Search for the cell housing the specified text and yield its [x, y] center coordinate. 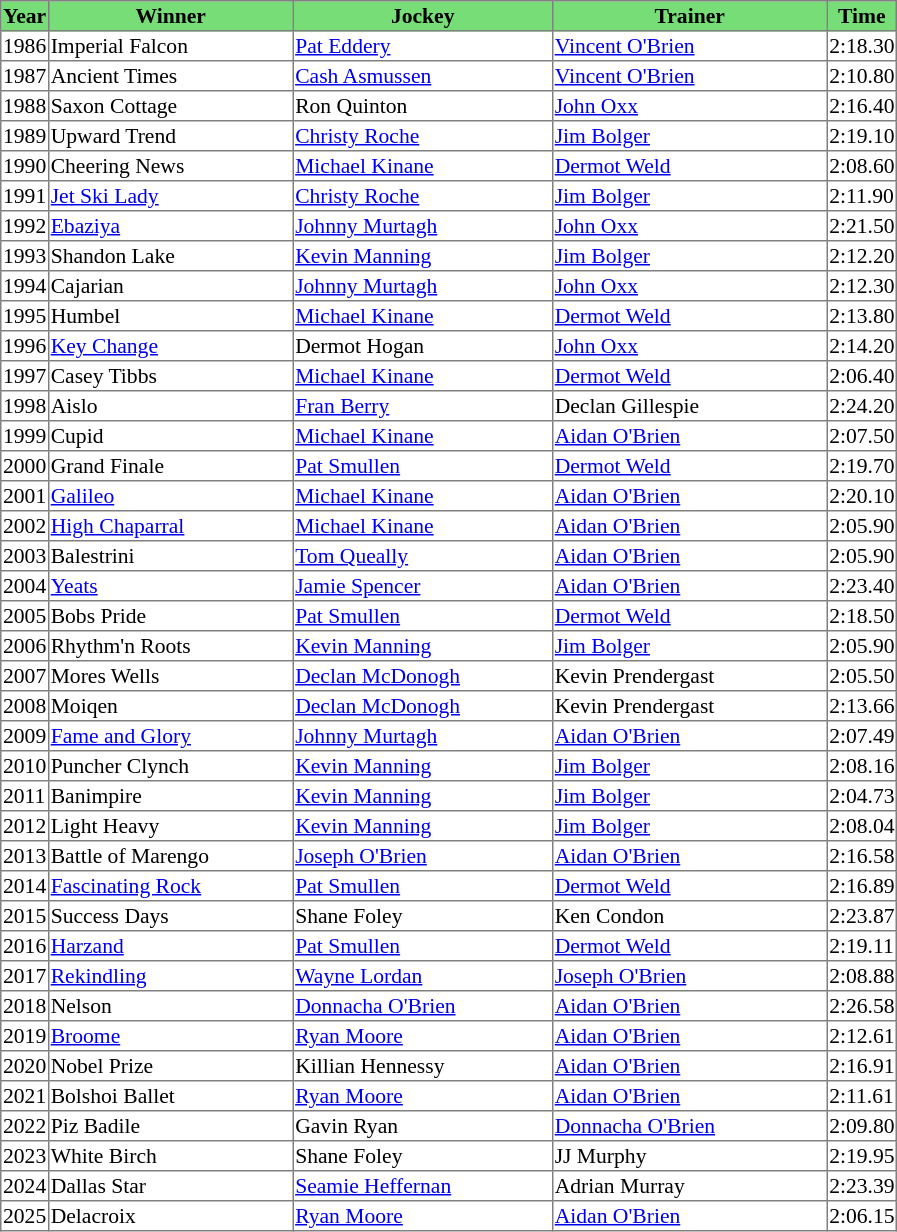
Broome [170, 1036]
Pat Eddery [423, 46]
Dallas Star [170, 1186]
2:12.61 [862, 1036]
2021 [25, 1096]
1987 [25, 76]
2:10.80 [862, 76]
2003 [25, 556]
Dermot Hogan [423, 346]
2:14.20 [862, 346]
2022 [25, 1126]
Upward Trend [170, 136]
2013 [25, 856]
1998 [25, 406]
1994 [25, 286]
1997 [25, 376]
2:13.66 [862, 706]
2011 [25, 796]
2015 [25, 916]
1991 [25, 196]
Puncher Clynch [170, 766]
Humbel [170, 316]
Yeats [170, 586]
Ebaziya [170, 226]
1995 [25, 316]
Wayne Lordan [423, 976]
2000 [25, 466]
Piz Badile [170, 1126]
Rhythm'n Roots [170, 646]
Shandon Lake [170, 256]
Fascinating Rock [170, 886]
2:06.15 [862, 1216]
2023 [25, 1156]
Grand Finale [170, 466]
2009 [25, 736]
JJ Murphy [689, 1156]
Cajarian [170, 286]
Delacroix [170, 1216]
2:19.95 [862, 1156]
White Birch [170, 1156]
2:05.50 [862, 676]
2:18.50 [862, 616]
Battle of Marengo [170, 856]
Key Change [170, 346]
1993 [25, 256]
2:08.60 [862, 166]
Galileo [170, 496]
2:20.10 [862, 496]
2024 [25, 1186]
Adrian Murray [689, 1186]
2010 [25, 766]
Cheering News [170, 166]
Saxon Cottage [170, 106]
Declan Gillespie [689, 406]
Rekindling [170, 976]
1988 [25, 106]
Nobel Prize [170, 1066]
2:07.50 [862, 436]
1992 [25, 226]
Bolshoi Ballet [170, 1096]
Year [25, 16]
Seamie Heffernan [423, 1186]
2007 [25, 676]
2:19.11 [862, 946]
Cash Asmussen [423, 76]
2014 [25, 886]
2004 [25, 586]
Mores Wells [170, 676]
Cupid [170, 436]
2017 [25, 976]
2:23.39 [862, 1186]
2:07.49 [862, 736]
1990 [25, 166]
2:16.89 [862, 886]
Jet Ski Lady [170, 196]
Bobs Pride [170, 616]
2:11.90 [862, 196]
2:24.20 [862, 406]
2020 [25, 1066]
1989 [25, 136]
Fame and Glory [170, 736]
2:08.88 [862, 976]
2:16.91 [862, 1066]
2006 [25, 646]
Killian Hennessy [423, 1066]
2:04.73 [862, 796]
2:16.40 [862, 106]
Fran Berry [423, 406]
2016 [25, 946]
Ken Condon [689, 916]
2002 [25, 526]
Balestrini [170, 556]
Harzand [170, 946]
2:08.04 [862, 826]
2:21.50 [862, 226]
2:18.30 [862, 46]
Jockey [423, 16]
2:09.80 [862, 1126]
1986 [25, 46]
2008 [25, 706]
Light Heavy [170, 826]
Ancient Times [170, 76]
2:12.30 [862, 286]
Gavin Ryan [423, 1126]
Imperial Falcon [170, 46]
2001 [25, 496]
High Chaparral [170, 526]
Trainer [689, 16]
Winner [170, 16]
2:26.58 [862, 1006]
1996 [25, 346]
2018 [25, 1006]
2:19.70 [862, 466]
Tom Queally [423, 556]
2:12.20 [862, 256]
2:11.61 [862, 1096]
Aislo [170, 406]
Jamie Spencer [423, 586]
2:06.40 [862, 376]
2019 [25, 1036]
2012 [25, 826]
2:13.80 [862, 316]
2005 [25, 616]
2:19.10 [862, 136]
Time [862, 16]
Success Days [170, 916]
Ron Quinton [423, 106]
Banimpire [170, 796]
2025 [25, 1216]
2:23.40 [862, 586]
Nelson [170, 1006]
Moiqen [170, 706]
Casey Tibbs [170, 376]
1999 [25, 436]
2:23.87 [862, 916]
2:08.16 [862, 766]
2:16.58 [862, 856]
